Locate the cell with the specified text and output its [X, Y] center coordinate. 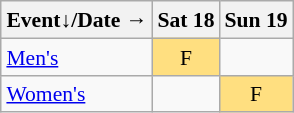
Event↓/Date → [76, 20]
Sun 19 [256, 20]
Sat 18 [186, 20]
Women's [76, 94]
Men's [76, 56]
